Capture the cell that displays the provided text and extract its (X, Y) central coordinate. 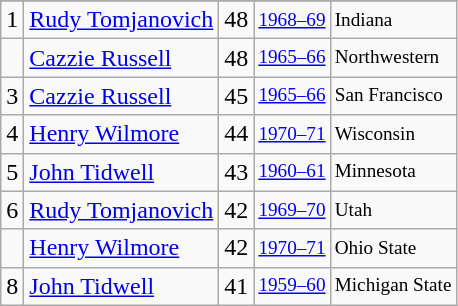
San Francisco (393, 96)
1960–61 (292, 172)
1968–69 (292, 20)
Wisconsin (393, 134)
Utah (393, 210)
Northwestern (393, 58)
5 (12, 172)
45 (236, 96)
43 (236, 172)
8 (12, 286)
1969–70 (292, 210)
6 (12, 210)
1 (12, 20)
44 (236, 134)
Indiana (393, 20)
Minnesota (393, 172)
1959–60 (292, 286)
41 (236, 286)
Ohio State (393, 248)
3 (12, 96)
Michigan State (393, 286)
4 (12, 134)
